Provide the [X, Y] coordinate of the cell's center where the given text is located.  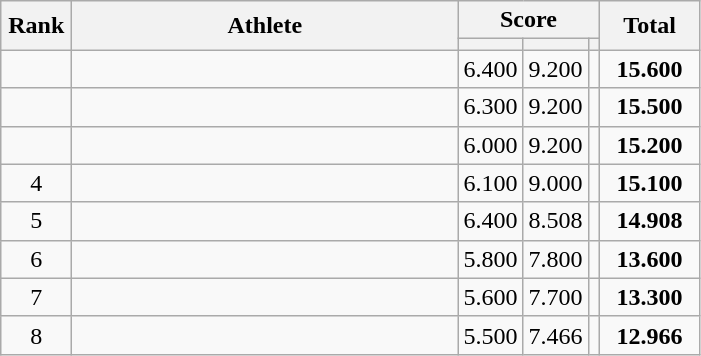
5.500 [490, 335]
8 [36, 335]
6.100 [490, 183]
7.800 [556, 259]
Total [650, 26]
Athlete [265, 26]
15.200 [650, 145]
14.908 [650, 221]
7 [36, 297]
6.300 [490, 107]
Rank [36, 26]
15.100 [650, 183]
9.000 [556, 183]
13.600 [650, 259]
5.600 [490, 297]
7.700 [556, 297]
4 [36, 183]
7.466 [556, 335]
5.800 [490, 259]
8.508 [556, 221]
5 [36, 221]
15.500 [650, 107]
13.300 [650, 297]
15.600 [650, 69]
6.000 [490, 145]
6 [36, 259]
12.966 [650, 335]
Score [528, 20]
